Detect which cell encompasses the target text, then output its [x, y] center coordinate. 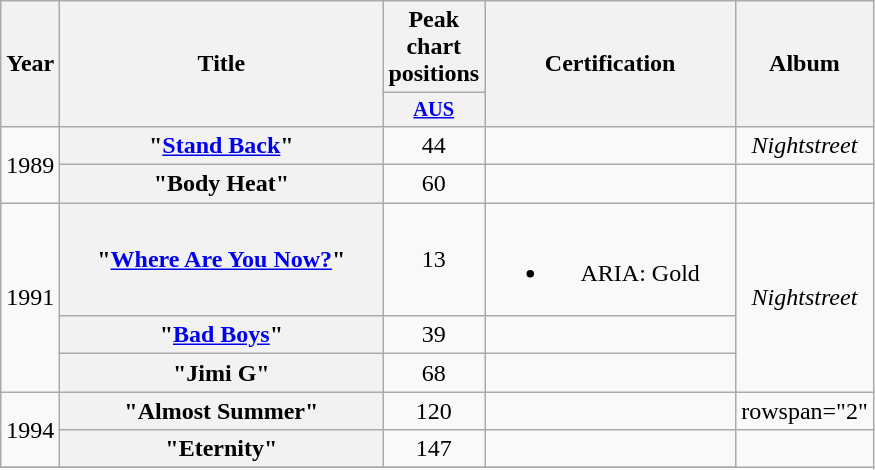
Year [30, 64]
"Body Heat" [222, 184]
"Jimi G" [222, 373]
120 [434, 411]
147 [434, 449]
"Where Are You Now?" [222, 260]
44 [434, 145]
60 [434, 184]
ARIA: Gold [610, 260]
1989 [30, 164]
rowspan="2" [805, 411]
"Eternity" [222, 449]
Title [222, 64]
13 [434, 260]
68 [434, 373]
Certification [610, 64]
"Almost Summer" [222, 411]
1994 [30, 430]
1991 [30, 298]
"Bad Boys" [222, 335]
AUS [434, 110]
Peak chart positions [434, 47]
Album [805, 64]
"Stand Back" [222, 145]
39 [434, 335]
